Search for the cell housing the specified text and yield its (x, y) center coordinate. 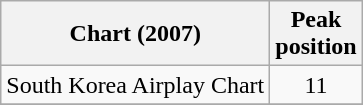
11 (316, 85)
South Korea Airplay Chart (136, 85)
Chart (2007) (136, 34)
Peakposition (316, 34)
